Detect which cell encompasses the target text, then output its (X, Y) center coordinate. 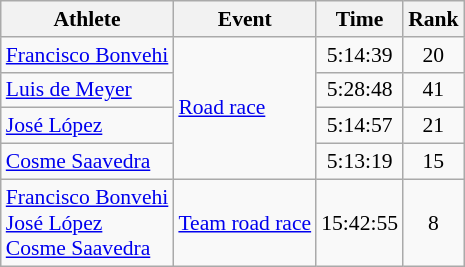
5:14:57 (360, 126)
Francisco BonvehiJosé LópezCosme Saavedra (88, 222)
5:14:39 (360, 55)
José López (88, 126)
Team road race (244, 222)
8 (434, 222)
41 (434, 90)
Event (244, 19)
Francisco Bonvehi (88, 55)
20 (434, 55)
Road race (244, 108)
Rank (434, 19)
5:28:48 (360, 90)
Time (360, 19)
Cosme Saavedra (88, 162)
15:42:55 (360, 222)
21 (434, 126)
Athlete (88, 19)
15 (434, 162)
Luis de Meyer (88, 90)
5:13:19 (360, 162)
